Capture the cell that displays the provided text and extract its (X, Y) central coordinate. 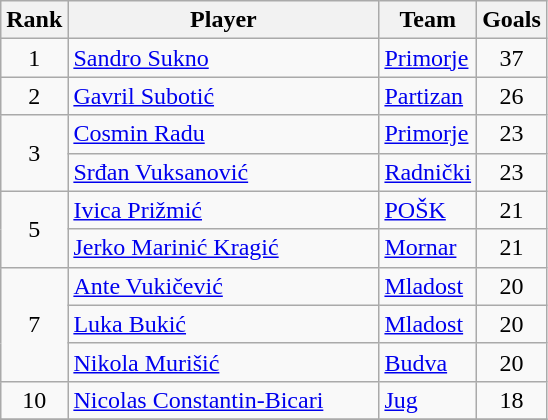
Cosmin Radu (224, 134)
7 (34, 324)
Rank (34, 20)
37 (512, 58)
Team (428, 20)
Gavril Subotić (224, 96)
2 (34, 96)
3 (34, 153)
Jug (428, 400)
Luka Bukić (224, 324)
5 (34, 229)
Sandro Sukno (224, 58)
Partizan (428, 96)
POŠK (428, 210)
Budva (428, 362)
Srđan Vuksanović (224, 172)
Ante Vukičević (224, 286)
Radnički (428, 172)
Goals (512, 20)
Nicolas Constantin-Bicari (224, 400)
18 (512, 400)
Player (224, 20)
1 (34, 58)
26 (512, 96)
10 (34, 400)
Mornar (428, 248)
Jerko Marinić Kragić (224, 248)
Nikola Murišić (224, 362)
Ivica Prižmić (224, 210)
